Return (x, y) of the center of cell containing provided text 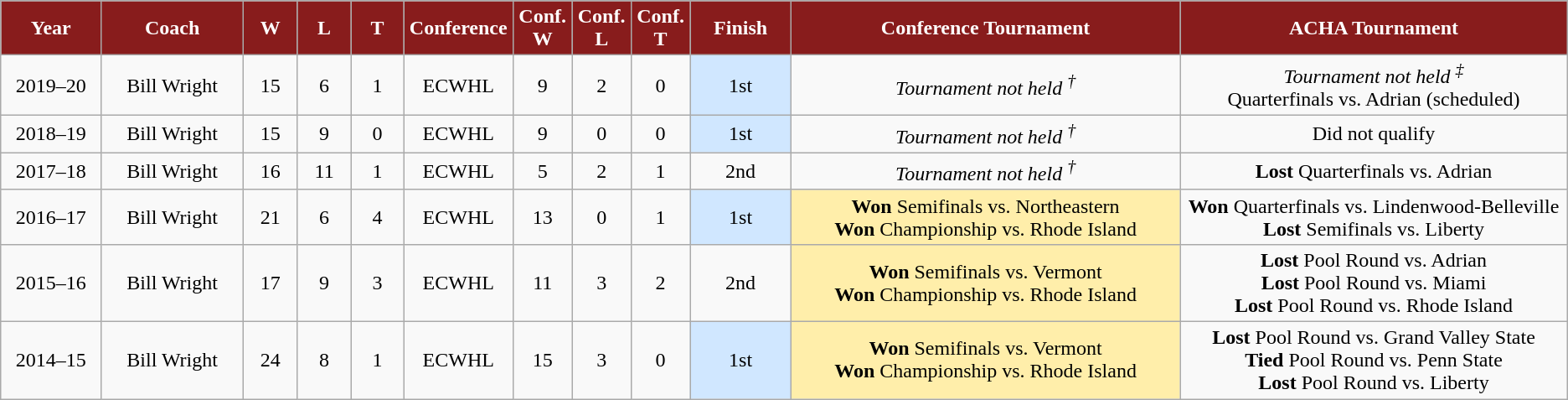
Conf. T (660, 29)
2015–16 (51, 283)
13 (542, 216)
4 (377, 216)
Finish (740, 29)
Conference (458, 29)
8 (324, 361)
Lost Pool Round vs. Grand Valley State Tied Pool Round vs. Penn State Lost Pool Round vs. Liberty (1374, 361)
5 (542, 171)
2017–18 (51, 171)
Conf. L (601, 29)
2016–17 (51, 216)
Lost Pool Round vs. Adrian Lost Pool Round vs. Miami Lost Pool Round vs. Rhode Island (1374, 283)
17 (271, 283)
2014–15 (51, 361)
Tournament not held ‡Quarterfinals vs. Adrian (scheduled) (1374, 86)
Won Quarterfinals vs. Lindenwood-Belleville Lost Semifinals vs. Liberty (1374, 216)
T (377, 29)
21 (271, 216)
Conference Tournament (985, 29)
Conf. W (542, 29)
Lost Quarterfinals vs. Adrian (1374, 171)
2018–19 (51, 134)
L (324, 29)
Did not qualify (1374, 134)
24 (271, 361)
ACHA Tournament (1374, 29)
Year (51, 29)
W (271, 29)
16 (271, 171)
Coach (173, 29)
2019–20 (51, 86)
Won Semifinals vs. Northeastern Won Championship vs. Rhode Island (985, 216)
